For the text-containing cell, return its midpoint in [x, y] coordinate format. 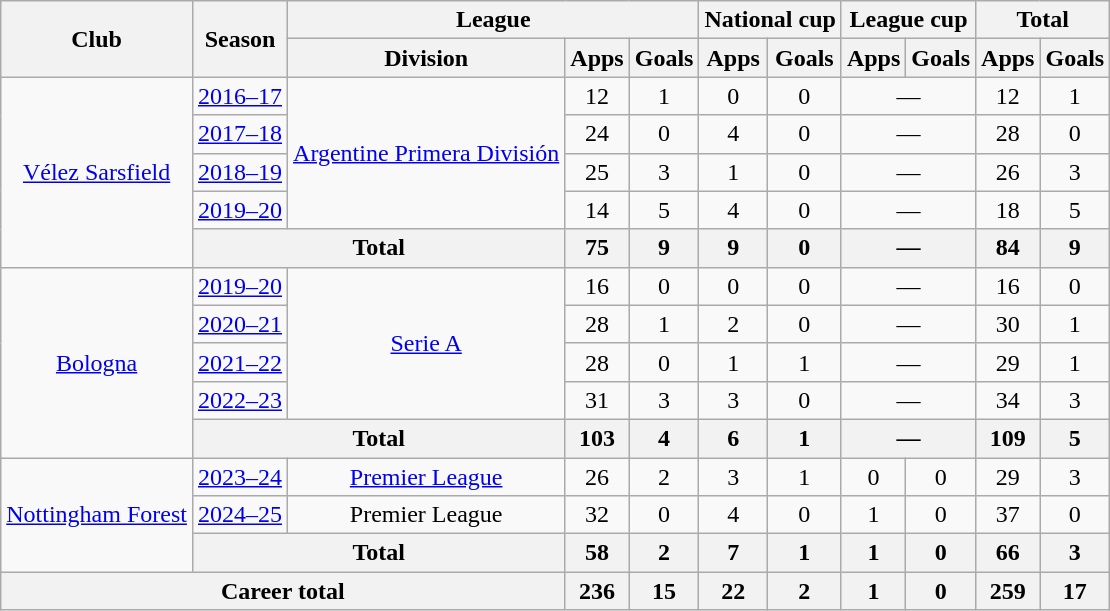
Nottingham Forest [97, 515]
2021–22 [240, 362]
24 [597, 134]
2022–23 [240, 400]
2024–25 [240, 515]
6 [733, 438]
22 [733, 591]
2023–24 [240, 477]
32 [597, 515]
Club [97, 39]
Vélez Sarsfield [97, 172]
84 [1008, 248]
2016–17 [240, 96]
2018–19 [240, 172]
14 [597, 210]
Argentine Primera División [426, 153]
National cup [770, 20]
34 [1008, 400]
37 [1008, 515]
103 [597, 438]
2017–18 [240, 134]
259 [1008, 591]
236 [597, 591]
League [494, 20]
17 [1075, 591]
31 [597, 400]
Bologna [97, 362]
66 [1008, 553]
League cup [908, 20]
7 [733, 553]
58 [597, 553]
Career total [283, 591]
2020–21 [240, 324]
25 [597, 172]
Season [240, 39]
Serie A [426, 343]
109 [1008, 438]
30 [1008, 324]
15 [664, 591]
18 [1008, 210]
75 [597, 248]
Division [426, 58]
